Provide the (x, y) coordinate of the cell's center where the given text is located.  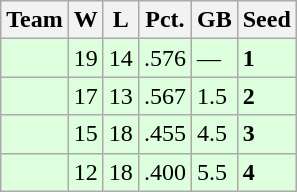
W (86, 20)
15 (86, 134)
Seed (266, 20)
Team (35, 20)
.400 (164, 172)
5.5 (214, 172)
14 (120, 58)
GB (214, 20)
4 (266, 172)
12 (86, 172)
4.5 (214, 134)
1.5 (214, 96)
3 (266, 134)
1 (266, 58)
Pct. (164, 20)
.576 (164, 58)
.455 (164, 134)
L (120, 20)
17 (86, 96)
19 (86, 58)
13 (120, 96)
— (214, 58)
.567 (164, 96)
2 (266, 96)
